Search for the cell housing the specified text and yield its (X, Y) center coordinate. 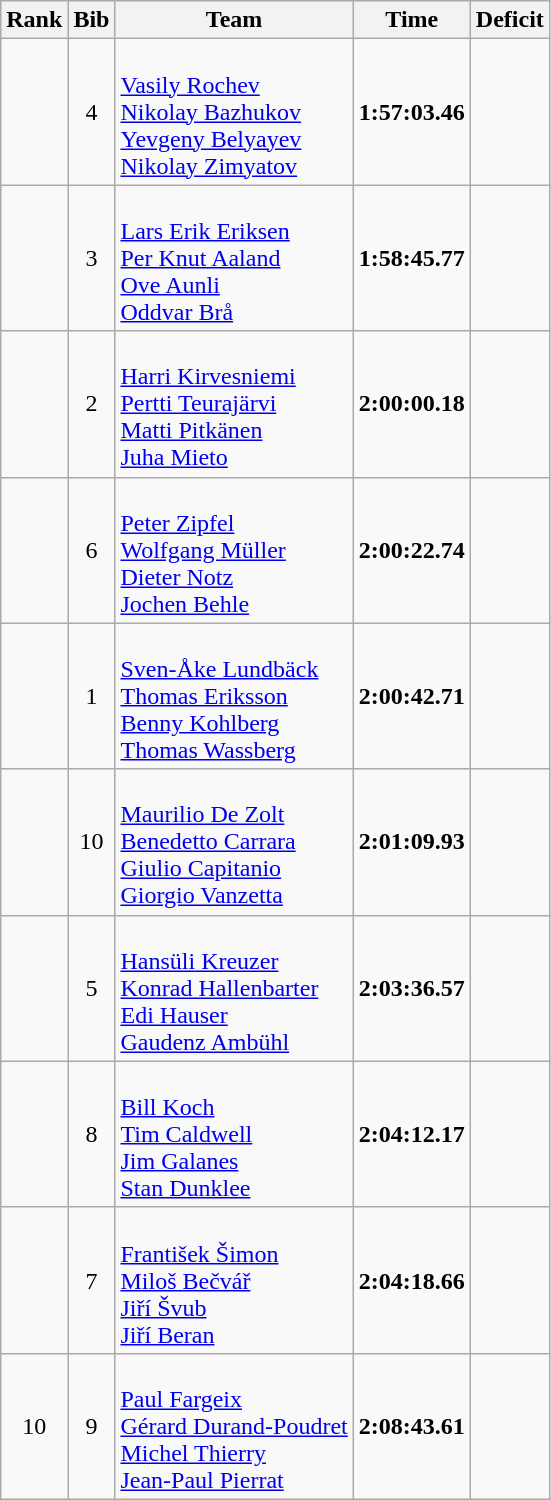
Hansüli KreuzerKonrad HallenbarterEdi Hauser Gaudenz Ambühl (234, 988)
2:08:43.61 (412, 1426)
2:04:12.17 (412, 1134)
3 (92, 258)
9 (92, 1426)
Team (234, 20)
1 (92, 696)
2:00:42.71 (412, 696)
Lars Erik EriksenPer Knut AalandOve AunliOddvar Brå (234, 258)
Time (412, 20)
František ŠimonMiloš BečvářJiří Švub Jiří Beran (234, 1280)
2:00:22.74 (412, 550)
2:04:18.66 (412, 1280)
2 (92, 404)
2:01:09.93 (412, 842)
Bib (92, 20)
Sven-Åke LundbäckThomas ErikssonBenny KohlbergThomas Wassberg (234, 696)
Peter ZipfelWolfgang MüllerDieter NotzJochen Behle (234, 550)
Harri KirvesniemiPertti TeurajärviMatti PitkänenJuha Mieto (234, 404)
8 (92, 1134)
Rank (34, 20)
7 (92, 1280)
5 (92, 988)
4 (92, 112)
1:58:45.77 (412, 258)
Bill KochTim CaldwellJim Galanes Stan Dunklee (234, 1134)
Vasily RochevNikolay BazhukovYevgeny BelyayevNikolay Zimyatov (234, 112)
Maurilio De ZoltBenedetto CarraraGiulio Capitanio Giorgio Vanzetta (234, 842)
2:00:00.18 (412, 404)
6 (92, 550)
Deficit (510, 20)
Paul FargeixGérard Durand-PoudretMichel Thierry Jean-Paul Pierrat (234, 1426)
2:03:36.57 (412, 988)
1:57:03.46 (412, 112)
